Extract the [X, Y] coordinate from the center of the cell holding the provided text.  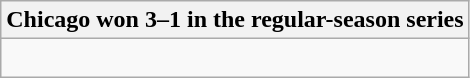
Chicago won 3–1 in the regular-season series [235, 20]
